Identify which cell holds the provided text, then report its [x, y] central coordinate. 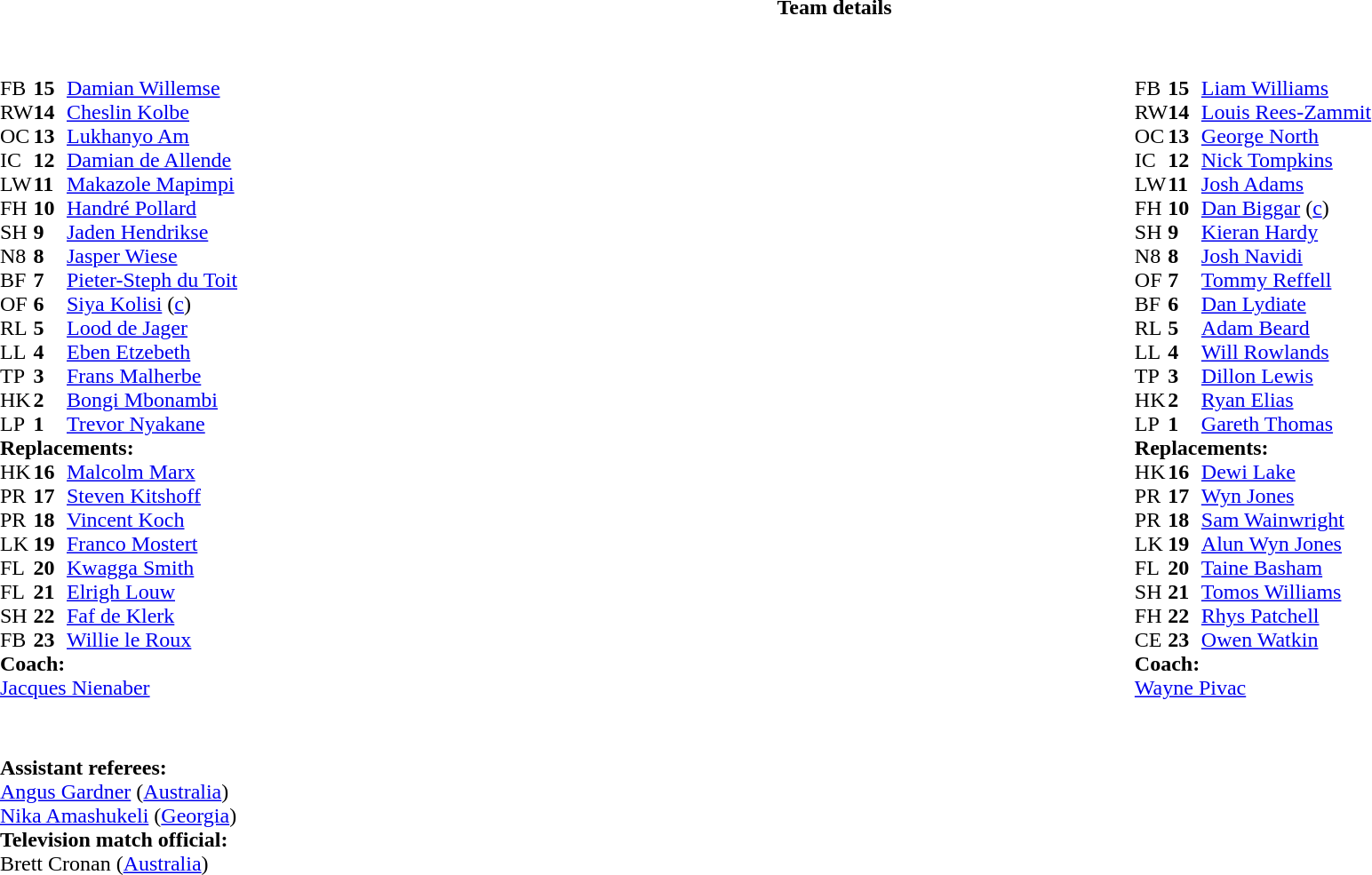
Lukhanyo Am [152, 137]
Steven Kitshoff [152, 496]
Kwagga Smith [152, 569]
Elrigh Louw [152, 592]
Rhys Patchell [1287, 616]
Alun Wyn Jones [1287, 544]
Cheslin Kolbe [152, 112]
Ryan Elias [1287, 400]
Pieter-Steph du Toit [152, 281]
Owen Watkin [1287, 640]
Wyn Jones [1287, 496]
Willie le Roux [152, 640]
Adam Beard [1287, 329]
Malcolm Marx [152, 473]
Tommy Reffell [1287, 281]
Lood de Jager [152, 329]
Dillon Lewis [1287, 377]
Jasper Wiese [152, 256]
Louis Rees-Zammit [1287, 112]
Faf de Klerk [152, 616]
Tomos Williams [1287, 592]
Sam Wainwright [1287, 521]
Eben Etzebeth [152, 352]
Makazole Mapimpi [152, 185]
Liam Williams [1287, 89]
Dan Biggar (c) [1287, 208]
Trevor Nyakane [152, 425]
Josh Navidi [1287, 256]
Jacques Nienaber [119, 688]
Franco Mostert [152, 544]
CE [1152, 640]
George North [1287, 137]
Bongi Mbonambi [152, 400]
Jaden Hendrikse [152, 233]
Vincent Koch [152, 521]
Siya Kolisi (c) [152, 304]
Handré Pollard [152, 208]
Will Rowlands [1287, 352]
Damian Willemse [152, 89]
Dan Lydiate [1287, 304]
Damian de Allende [152, 160]
Nick Tompkins [1287, 160]
Kieran Hardy [1287, 233]
Wayne Pivac [1253, 688]
Dewi Lake [1287, 473]
Gareth Thomas [1287, 425]
Frans Malherbe [152, 377]
Taine Basham [1287, 569]
Josh Adams [1287, 185]
